Determine the (X, Y) coordinate at the center of the cell enclosing the given text.  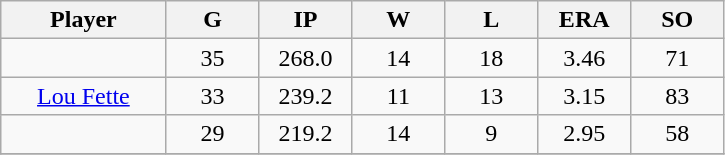
268.0 (306, 58)
9 (492, 134)
IP (306, 20)
11 (398, 96)
W (398, 20)
83 (678, 96)
219.2 (306, 134)
2.95 (584, 134)
3.15 (584, 96)
239.2 (306, 96)
29 (212, 134)
35 (212, 58)
71 (678, 58)
33 (212, 96)
Player (84, 20)
G (212, 20)
58 (678, 134)
Lou Fette (84, 96)
SO (678, 20)
18 (492, 58)
L (492, 20)
ERA (584, 20)
3.46 (584, 58)
13 (492, 96)
